Determine the (X, Y) coordinate at the center of the cell enclosing the given text.  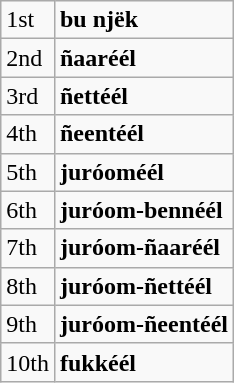
juróom-bennéél (144, 210)
3rd (28, 96)
ñeentéél (144, 134)
5th (28, 172)
fukkéél (144, 362)
juróom-ñettéél (144, 286)
9th (28, 324)
8th (28, 286)
4th (28, 134)
ñaaréél (144, 58)
10th (28, 362)
juróoméél (144, 172)
juróom-ñeentéél (144, 324)
7th (28, 248)
2nd (28, 58)
6th (28, 210)
bu njëk (144, 20)
ñettéél (144, 96)
1st (28, 20)
juróom-ñaaréél (144, 248)
